Detect which cell encompasses the target text, then output its (x, y) center coordinate. 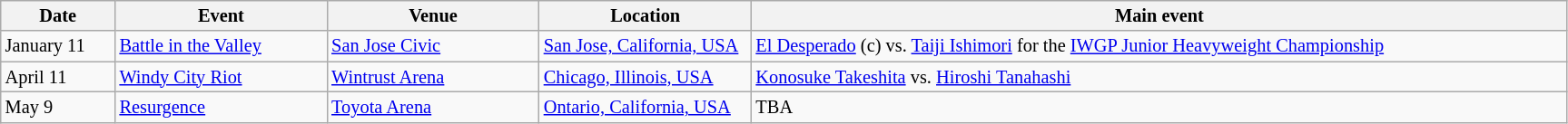
Konosuke Takeshita vs. Hiroshi Tanahashi (1160, 77)
El Desperado (c) vs. Taiji Ishimori for the IWGP Junior Heavyweight Championship (1160, 46)
Venue (433, 15)
May 9 (58, 107)
Wintrust Arena (433, 77)
Date (58, 15)
San Jose Civic (433, 46)
San Jose, California, USA (646, 46)
Chicago, Illinois, USA (646, 77)
January 11 (58, 46)
TBA (1160, 107)
Windy City Riot (222, 77)
Battle in the Valley (222, 46)
Toyota Arena (433, 107)
Location (646, 15)
Event (222, 15)
April 11 (58, 77)
Main event (1160, 15)
Resurgence (222, 107)
Ontario, California, USA (646, 107)
